Find where the given text appears and provide that cell's center as [X, Y] coordinate. 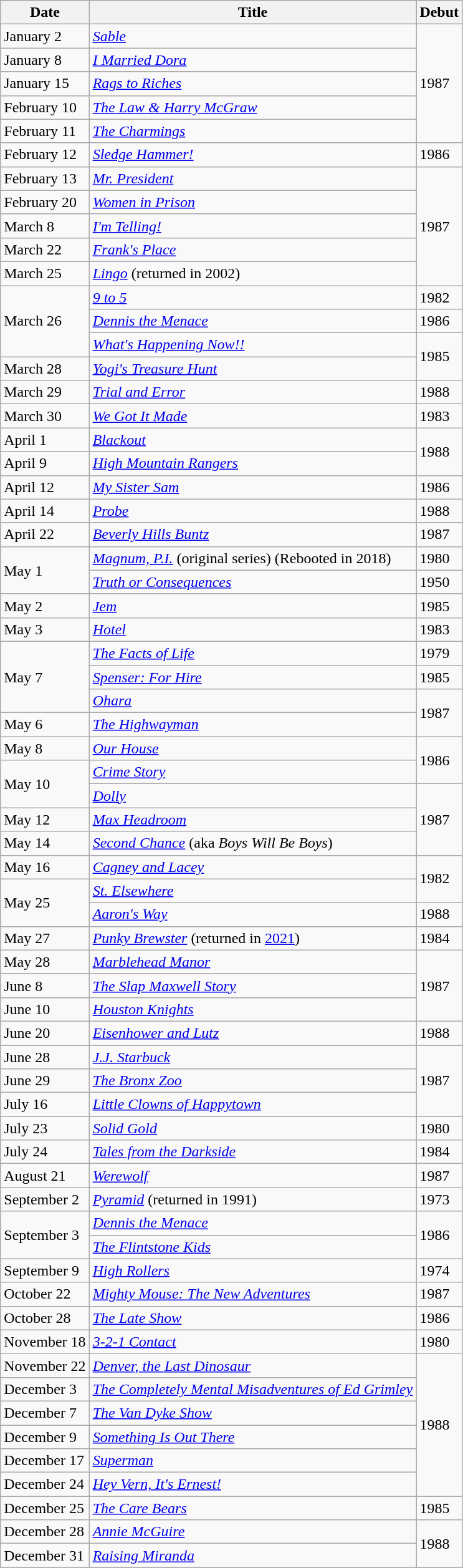
May 10 [45, 784]
Sable [253, 36]
January 8 [45, 60]
Our House [253, 748]
1950 [439, 582]
The Bronx Zoo [253, 1081]
3-2-1 Contact [253, 1342]
The Late Show [253, 1318]
March 26 [45, 321]
October 22 [45, 1294]
September 3 [45, 1235]
Something Is Out There [253, 1436]
9 to 5 [253, 298]
June 20 [45, 1033]
May 27 [45, 938]
July 23 [45, 1128]
May 2 [45, 606]
June 8 [45, 985]
The Facts of Life [253, 653]
April 1 [45, 440]
April 12 [45, 487]
December 7 [45, 1413]
Little Clowns of Happytown [253, 1105]
High Mountain Rangers [253, 463]
February 10 [45, 107]
May 3 [45, 629]
May 25 [45, 903]
March 25 [45, 273]
April 14 [45, 511]
May 6 [45, 725]
The Care Bears [253, 1508]
September 9 [45, 1270]
The Highwayman [253, 725]
February 12 [45, 155]
St. Elsewhere [253, 891]
December 17 [45, 1461]
Jem [253, 606]
Spenser: For Hire [253, 677]
December 25 [45, 1508]
Cagney and Lacey [253, 867]
Trial and Error [253, 392]
Mr. President [253, 178]
March 22 [45, 249]
February 11 [45, 131]
The Flintstone Kids [253, 1247]
High Rollers [253, 1270]
We Got It Made [253, 416]
April 9 [45, 463]
December 31 [45, 1556]
April 22 [45, 535]
The Van Dyke Show [253, 1413]
November 18 [45, 1342]
May 7 [45, 677]
March 30 [45, 416]
May 8 [45, 748]
July 16 [45, 1105]
Hotel [253, 629]
January 2 [45, 36]
October 28 [45, 1318]
November 22 [45, 1365]
December 3 [45, 1389]
Title [253, 12]
Lingo (returned in 2002) [253, 273]
May 28 [45, 962]
February 13 [45, 178]
June 10 [45, 1009]
Tales from the Darkside [253, 1152]
Denver, the Last Dinosaur [253, 1365]
Aaron's Way [253, 914]
What's Happening Now!! [253, 345]
Second Chance (aka Boys Will Be Boys) [253, 843]
The Completely Mental Misadventures of Ed Grimley [253, 1389]
August 21 [45, 1176]
Truth or Consequences [253, 582]
December 9 [45, 1436]
Solid Gold [253, 1128]
I'm Telling! [253, 226]
Werewolf [253, 1176]
J.J. Starbuck [253, 1057]
The Slap Maxwell Story [253, 985]
June 29 [45, 1081]
1979 [439, 653]
Annie McGuire [253, 1532]
Crime Story [253, 772]
December 24 [45, 1484]
Superman [253, 1461]
Rags to Riches [253, 84]
Punky Brewster (returned in 2021) [253, 938]
The Charmings [253, 131]
Date [45, 12]
Ohara [253, 701]
Houston Knights [253, 1009]
Dolly [253, 796]
Eisenhower and Lutz [253, 1033]
March 8 [45, 226]
Frank's Place [253, 249]
Magnum, P.I. (original series) (Rebooted in 2018) [253, 558]
March 29 [45, 392]
Beverly Hills Buntz [253, 535]
September 2 [45, 1199]
Yogi's Treasure Hunt [253, 369]
Pyramid (returned in 1991) [253, 1199]
May 1 [45, 570]
The Law & Harry McGraw [253, 107]
Hey Vern, It's Ernest! [253, 1484]
Debut [439, 12]
Blackout [253, 440]
I Married Dora [253, 60]
Probe [253, 511]
March 28 [45, 369]
Mighty Mouse: The New Adventures [253, 1294]
May 12 [45, 820]
Marblehead Manor [253, 962]
Sledge Hammer! [253, 155]
January 15 [45, 84]
June 28 [45, 1057]
December 28 [45, 1532]
Max Headroom [253, 820]
February 20 [45, 202]
Raising Miranda [253, 1556]
My Sister Sam [253, 487]
May 14 [45, 843]
Women in Prison [253, 202]
1974 [439, 1270]
July 24 [45, 1152]
1973 [439, 1199]
May 16 [45, 867]
